Provide the [x, y] coordinate of the cell's center where the given text is located.  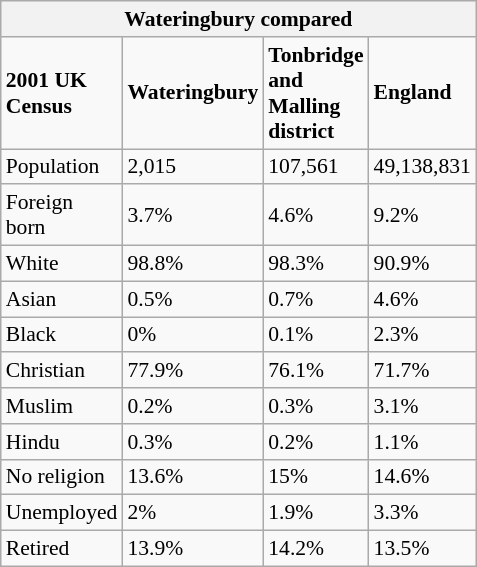
13.6% [192, 477]
14.6% [422, 477]
2001 UK Census [62, 93]
Muslim [62, 406]
77.9% [192, 371]
3.1% [422, 406]
Asian [62, 299]
Population [62, 167]
49,138,831 [422, 167]
0.7% [316, 299]
1.1% [422, 442]
3.7% [192, 216]
No religion [62, 477]
2.3% [422, 335]
Black [62, 335]
0.5% [192, 299]
Tonbridge and Malling district [316, 93]
0% [192, 335]
15% [316, 477]
Retired [62, 549]
9.2% [422, 216]
14.2% [316, 549]
98.8% [192, 264]
Unemployed [62, 513]
2% [192, 513]
98.3% [316, 264]
76.1% [316, 371]
90.9% [422, 264]
Hindu [62, 442]
Foreign born [62, 216]
71.7% [422, 371]
13.9% [192, 549]
1.9% [316, 513]
England [422, 93]
Wateringbury compared [238, 19]
White [62, 264]
107,561 [316, 167]
2,015 [192, 167]
3.3% [422, 513]
13.5% [422, 549]
Wateringbury [192, 93]
Christian [62, 371]
0.1% [316, 335]
